Identify which cell holds the provided text, then report its [x, y] central coordinate. 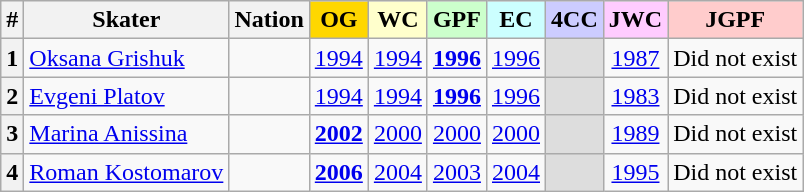
Marina Anissina [126, 134]
# [12, 20]
Roman Kostomarov [126, 172]
3 [12, 134]
2003 [456, 172]
Evgeni Platov [126, 96]
1995 [635, 172]
1987 [635, 58]
WC [398, 20]
Oksana Grishuk [126, 58]
JGPF [736, 20]
1 [12, 58]
GPF [456, 20]
EC [516, 20]
2002 [338, 134]
JWC [635, 20]
Nation [269, 20]
2006 [338, 172]
1989 [635, 134]
1983 [635, 96]
2 [12, 96]
OG [338, 20]
4CC [575, 20]
4 [12, 172]
Skater [126, 20]
